Pinpoint the cell where the given text exists, returning its (X, Y) midpoint coordinate. 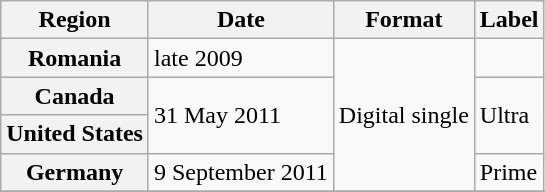
Label (509, 20)
Prime (509, 172)
Canada (75, 96)
United States (75, 134)
Germany (75, 172)
Ultra (509, 115)
Digital single (404, 115)
31 May 2011 (240, 115)
Format (404, 20)
Romania (75, 58)
Date (240, 20)
late 2009 (240, 58)
Region (75, 20)
9 September 2011 (240, 172)
